Determine the (X, Y) coordinate at the center of the cell enclosing the given text.  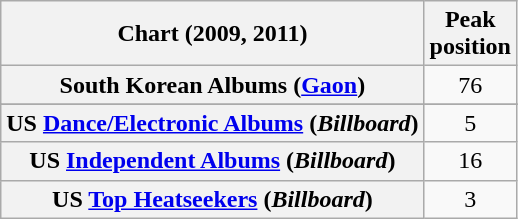
5 (470, 123)
US Independent Albums (Billboard) (212, 161)
16 (470, 161)
3 (470, 199)
Peakposition (470, 34)
Chart (2009, 2011) (212, 34)
US Dance/Electronic Albums (Billboard) (212, 123)
South Korean Albums (Gaon) (212, 85)
76 (470, 85)
US Top Heatseekers (Billboard) (212, 199)
